Scan for the cell matching the given text and deliver its (X, Y) coordinate at center. 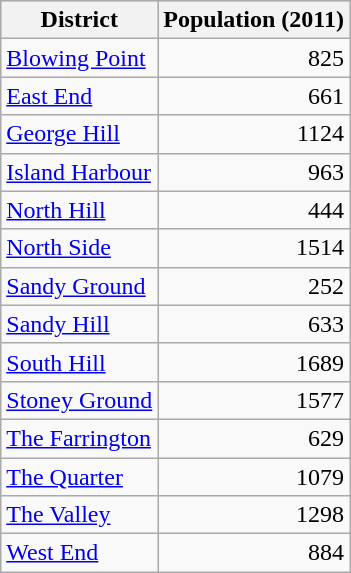
1298 (254, 515)
The Valley (80, 515)
633 (254, 324)
East End (80, 96)
963 (254, 172)
252 (254, 286)
884 (254, 553)
1079 (254, 477)
Sandy Ground (80, 286)
661 (254, 96)
Population (2011) (254, 20)
Island Harbour (80, 172)
1514 (254, 248)
825 (254, 58)
George Hill (80, 134)
Sandy Hill (80, 324)
District (80, 20)
The Farrington (80, 438)
South Hill (80, 362)
Blowing Point (80, 58)
West End (80, 553)
Stoney Ground (80, 400)
629 (254, 438)
1124 (254, 134)
1689 (254, 362)
444 (254, 210)
The Quarter (80, 477)
North Side (80, 248)
1577 (254, 400)
North Hill (80, 210)
